For the text-containing cell, return its midpoint in [X, Y] coordinate format. 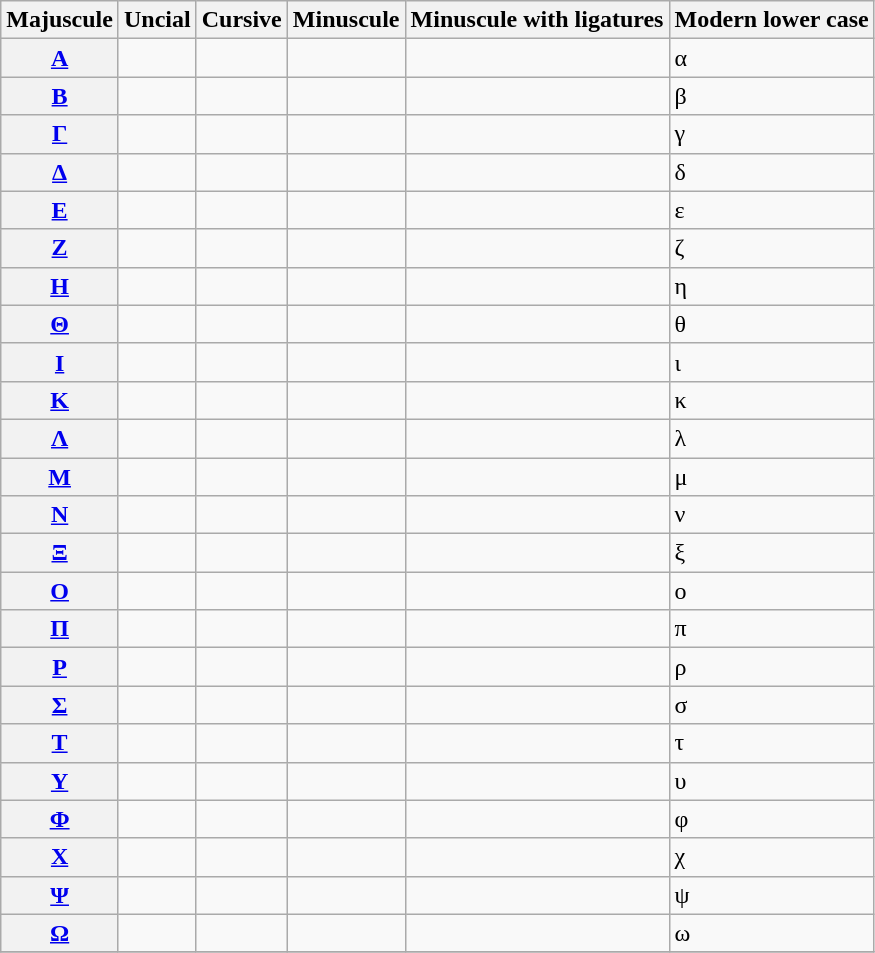
ν [772, 515]
Α [60, 58]
θ [772, 324]
φ [772, 819]
δ [772, 172]
Δ [60, 172]
ξ [772, 553]
ι [772, 362]
μ [772, 477]
υ [772, 781]
τ [772, 743]
Ξ [60, 553]
ψ [772, 895]
Ω [60, 933]
Ε [60, 210]
Θ [60, 324]
Β [60, 96]
κ [772, 400]
γ [772, 134]
Ν [60, 515]
ρ [772, 667]
σ [772, 705]
Λ [60, 438]
π [772, 629]
η [772, 286]
Υ [60, 781]
Χ [60, 857]
Τ [60, 743]
Minuscule with ligatures [537, 20]
χ [772, 857]
Uncial [157, 20]
λ [772, 438]
α [772, 58]
Π [60, 629]
Minuscule [346, 20]
Κ [60, 400]
Φ [60, 819]
ζ [772, 248]
ο [772, 591]
Modern lower case [772, 20]
Majuscule [60, 20]
Σ [60, 705]
ω [772, 933]
Η [60, 286]
ε [772, 210]
β [772, 96]
Ρ [60, 667]
Cursive [242, 20]
Ι [60, 362]
Ο [60, 591]
Ζ [60, 248]
Ψ [60, 895]
Μ [60, 477]
Γ [60, 134]
